Provide the (X, Y) coordinate of the cell's center where the given text is located.  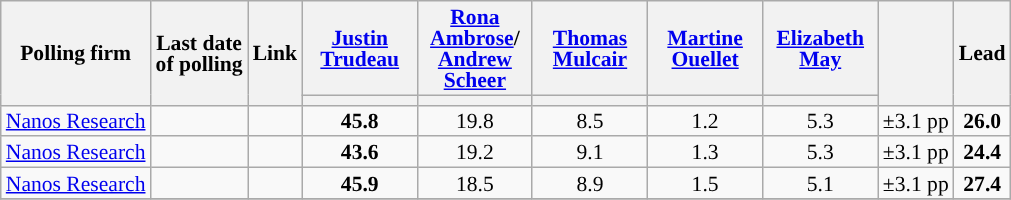
Rona Ambrose/Andrew Scheer (474, 48)
45.9 (360, 184)
45.8 (360, 120)
8.9 (590, 184)
Polling firm (76, 53)
24.4 (982, 152)
Martine Ouellet (706, 48)
18.5 (474, 184)
Last dateof polling (200, 53)
19.2 (474, 152)
1.3 (706, 152)
1.5 (706, 184)
43.6 (360, 152)
9.1 (590, 152)
19.8 (474, 120)
8.5 (590, 120)
Elizabeth May (820, 48)
Link (276, 53)
1.2 (706, 120)
Lead (982, 53)
Thomas Mulcair (590, 48)
5.1 (820, 184)
Justin Trudeau (360, 48)
27.4 (982, 184)
26.0 (982, 120)
